Find where the given text appears and provide that cell's center as (X, Y) coordinate. 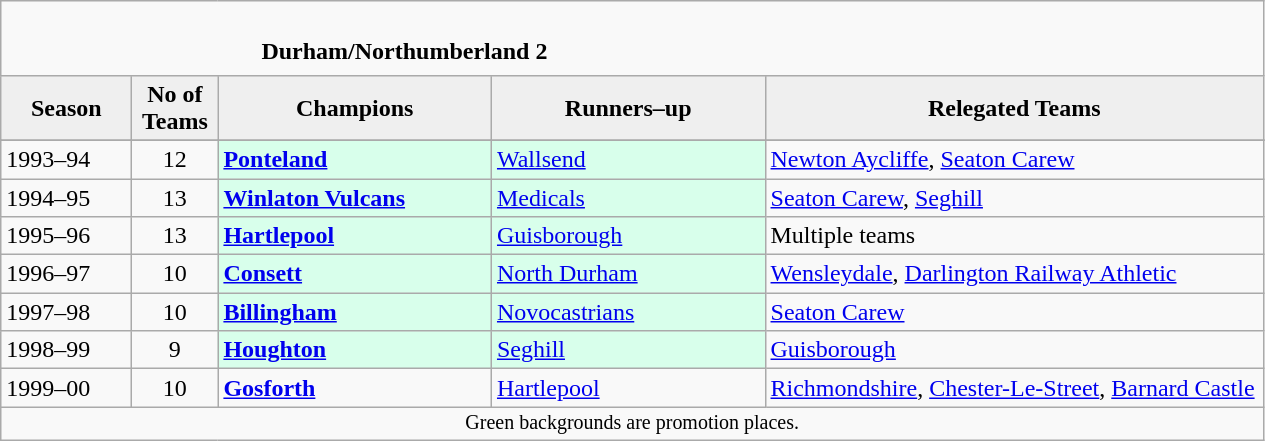
12 (175, 159)
Green backgrounds are promotion places. (632, 424)
Relegated Teams (1014, 108)
Houghton (355, 350)
Richmondshire, Chester-Le-Street, Barnard Castle (1014, 388)
Seaton Carew, Seghill (1014, 197)
Consett (355, 274)
Wensleydale, Darlington Railway Athletic (1014, 274)
1997–98 (66, 312)
Newton Aycliffe, Seaton Carew (1014, 159)
Runners–up (628, 108)
North Durham (628, 274)
Gosforth (355, 388)
Medicals (628, 197)
Ponteland (355, 159)
Wallsend (628, 159)
1998–99 (66, 350)
1999–00 (66, 388)
Winlaton Vulcans (355, 197)
1995–96 (66, 236)
Seghill (628, 350)
Champions (355, 108)
Multiple teams (1014, 236)
Season (66, 108)
No of Teams (175, 108)
9 (175, 350)
1993–94 (66, 159)
Billingham (355, 312)
Novocastrians (628, 312)
Seaton Carew (1014, 312)
1994–95 (66, 197)
1996–97 (66, 274)
